Capture the cell that displays the provided text and extract its (x, y) central coordinate. 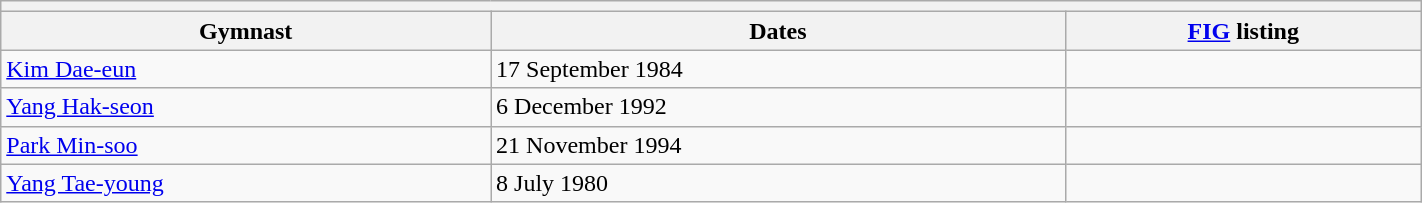
8 July 1980 (778, 183)
Kim Dae-eun (246, 69)
FIG listing (1243, 31)
Yang Hak-seon (246, 107)
6 December 1992 (778, 107)
Gymnast (246, 31)
Yang Tae-young (246, 183)
Park Min-soo (246, 145)
21 November 1994 (778, 145)
Dates (778, 31)
17 September 1984 (778, 69)
